Extract the [X, Y] coordinate from the center of the cell holding the provided text.  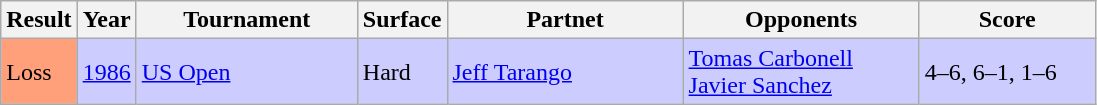
Opponents [801, 20]
Score [1007, 20]
1986 [106, 72]
4–6, 6–1, 1–6 [1007, 72]
Jeff Tarango [565, 72]
Year [106, 20]
Hard [402, 72]
Partnet [565, 20]
Tournament [246, 20]
US Open [246, 72]
Result [39, 20]
Loss [39, 72]
Surface [402, 20]
Tomas Carbonell Javier Sanchez [801, 72]
